Search for the cell housing the specified text and yield its [X, Y] center coordinate. 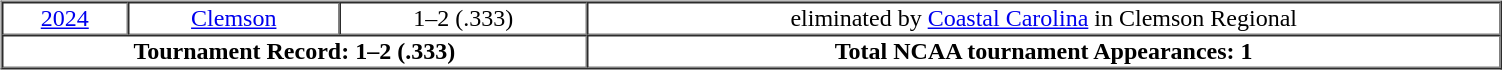
2024 [65, 18]
Tournament Record: 1–2 (.333) [294, 52]
1–2 (.333) [464, 18]
Clemson [234, 18]
Total NCAA tournament Appearances: 1 [1044, 52]
eliminated by Coastal Carolina in Clemson Regional [1044, 18]
